Determine the [X, Y] coordinate at the center of the cell enclosing the given text.  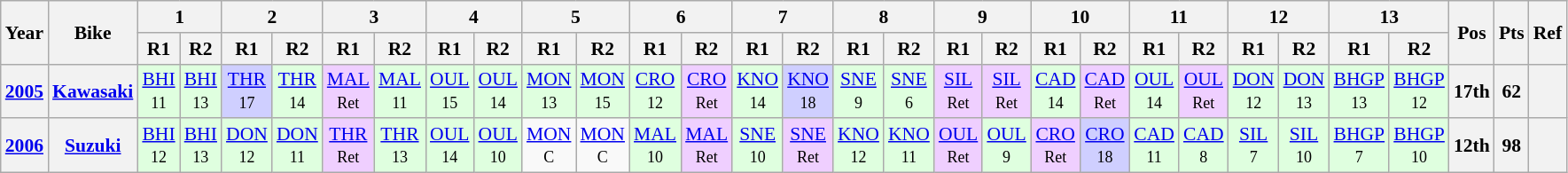
SIL7 [1253, 145]
BHGP12 [1419, 90]
Pts [1512, 32]
4 [473, 17]
BHGP13 [1359, 90]
1 [179, 17]
BHGP7 [1359, 145]
Year [25, 32]
10 [1080, 17]
KNO12 [858, 145]
DON11 [298, 145]
OUL9 [1006, 145]
MON15 [603, 90]
SNE6 [909, 90]
6 [681, 17]
SNE10 [757, 145]
KNO11 [909, 145]
12th [1471, 145]
KNO14 [757, 90]
BHI11 [158, 90]
CADRet [1105, 90]
CAD8 [1204, 145]
SNERet [808, 145]
8 [884, 17]
12 [1279, 17]
KNO18 [808, 90]
MON13 [550, 90]
CAD11 [1154, 145]
THR17 [246, 90]
62 [1512, 90]
DON13 [1305, 90]
OUL10 [497, 145]
THRRet [348, 145]
5 [576, 17]
2 [272, 17]
Kawasaki [92, 90]
SNE9 [858, 90]
Pos [1471, 32]
Bike [92, 32]
17th [1471, 90]
2005 [25, 90]
CRO12 [655, 90]
9 [982, 17]
BHI12 [158, 145]
CAD14 [1056, 90]
2006 [25, 145]
OUL15 [449, 90]
MAL10 [655, 145]
11 [1179, 17]
98 [1512, 145]
Ref [1548, 32]
BHGP10 [1419, 145]
3 [374, 17]
7 [783, 17]
MAL11 [400, 90]
THR13 [400, 145]
13 [1388, 17]
THR14 [298, 90]
Suzuki [92, 145]
CRO18 [1105, 145]
SIL10 [1305, 145]
